Return the (x, y) coordinate for the center point of the cell that contains the specified text.  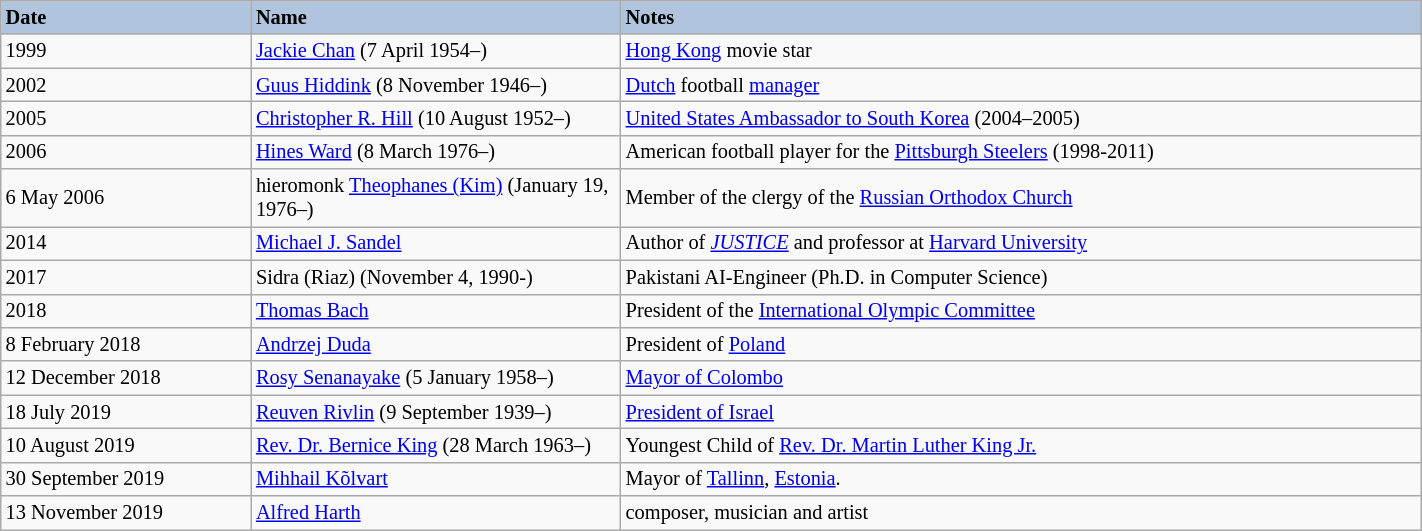
Michael J. Sandel (436, 243)
Alfred Harth (436, 513)
2014 (126, 243)
2018 (126, 311)
Mayor of Colombo (1022, 378)
2017 (126, 277)
American football player for the Pittsburgh Steelers (1998-2011) (1022, 152)
Youngest Child of Rev. Dr. Martin Luther King Jr. (1022, 445)
Guus Hiddink (8 November 1946–) (436, 85)
2002 (126, 85)
Christopher R. Hill (10 August 1952–) (436, 118)
Member of the clergy of the Russian Orthodox Church (1022, 198)
12 December 2018 (126, 378)
Reuven Rivlin (9 September 1939–) (436, 412)
Rev. Dr. Bernice King (28 March 1963–) (436, 445)
Hong Kong movie star (1022, 51)
President of Poland (1022, 344)
2006 (126, 152)
Dutch football manager (1022, 85)
Name (436, 17)
Thomas Bach (436, 311)
30 September 2019 (126, 479)
13 November 2019 (126, 513)
Hines Ward (8 March 1976–) (436, 152)
Jackie Chan (7 April 1954–) (436, 51)
Notes (1022, 17)
composer, musician and artist (1022, 513)
United States Ambassador to South Korea (2004–2005) (1022, 118)
10 August 2019 (126, 445)
1999 (126, 51)
6 May 2006 (126, 198)
Mayor of Tallinn, Estonia. (1022, 479)
Sidra (Riaz) (November 4, 1990-) (436, 277)
hieromonk Theophanes (Kim) (January 19, 1976–) (436, 198)
President of the International Olympic Committee (1022, 311)
2005 (126, 118)
18 July 2019 (126, 412)
8 February 2018 (126, 344)
Date (126, 17)
Mihhail Kõlvart (436, 479)
Rosy Senanayake (5 January 1958–) (436, 378)
Andrzej Duda (436, 344)
President of Israel (1022, 412)
Pakistani AI-Engineer (Ph.D. in Computer Science) (1022, 277)
Author of JUSTICE and professor at Harvard University (1022, 243)
